Locate the cell with the specified text and output its [X, Y] center coordinate. 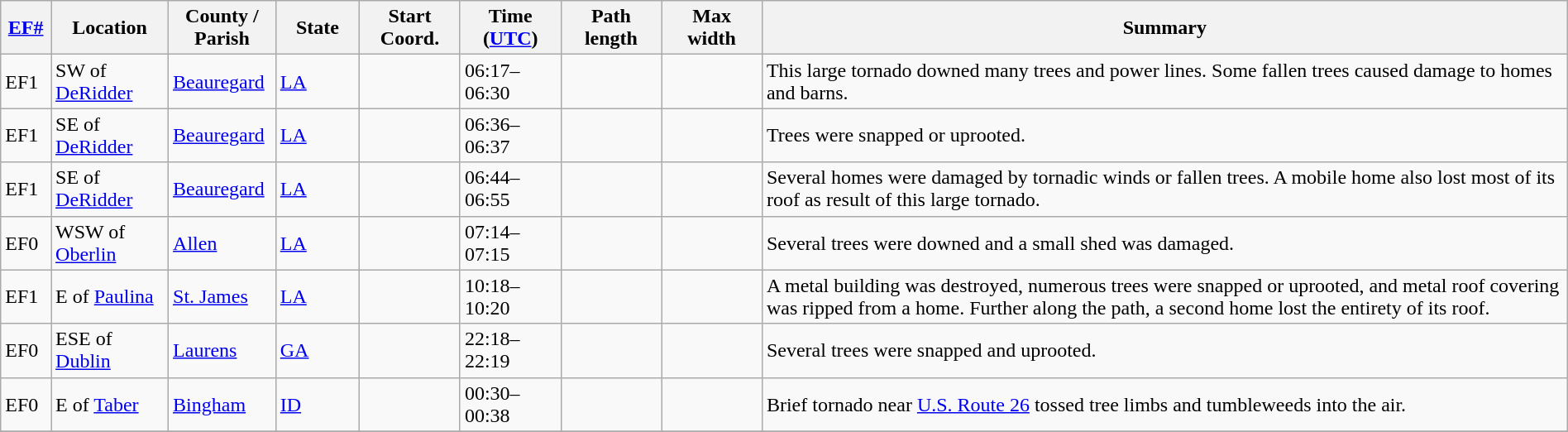
06:44–06:55 [510, 189]
WSW of Oberlin [110, 243]
22:18–22:19 [510, 351]
Laurens [222, 351]
Time (UTC) [510, 28]
10:18–10:20 [510, 296]
Bingham [222, 404]
00:30–00:38 [510, 404]
Path length [611, 28]
Allen [222, 243]
Location [110, 28]
06:17–06:30 [510, 81]
County / Parish [222, 28]
Max width [712, 28]
07:14–07:15 [510, 243]
This large tornado downed many trees and power lines. Some fallen trees caused damage to homes and barns. [1164, 81]
GA [318, 351]
Summary [1164, 28]
Several trees were downed and a small shed was damaged. [1164, 243]
Trees were snapped or uprooted. [1164, 136]
ID [318, 404]
E of Taber [110, 404]
Start Coord. [410, 28]
EF# [26, 28]
State [318, 28]
ESE of Dublin [110, 351]
SW of DeRidder [110, 81]
Several homes were damaged by tornadic winds or fallen trees. A mobile home also lost most of its roof as result of this large tornado. [1164, 189]
Several trees were snapped and uprooted. [1164, 351]
St. James [222, 296]
Brief tornado near U.S. Route 26 tossed tree limbs and tumbleweeds into the air. [1164, 404]
E of Paulina [110, 296]
06:36–06:37 [510, 136]
